From the cell containing the given text, extract its center point as (X, Y) coordinate. 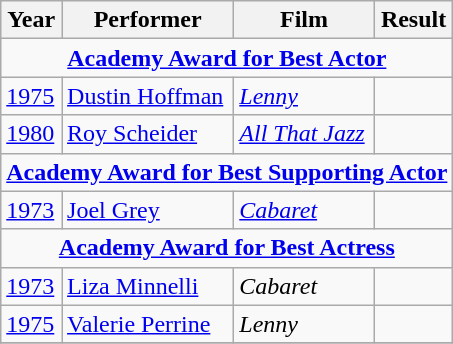
Liza Minnelli (148, 286)
Academy Award for Best Supporting Actor (227, 172)
Academy Award for Best Actor (227, 58)
Result (414, 20)
Academy Award for Best Actress (227, 248)
Dustin Hoffman (148, 96)
Valerie Perrine (148, 324)
Film (304, 20)
Year (32, 20)
Performer (148, 20)
1980 (32, 134)
Joel Grey (148, 210)
All That Jazz (304, 134)
Roy Scheider (148, 134)
